Pinpoint the cell where the given text exists, returning its (x, y) midpoint coordinate. 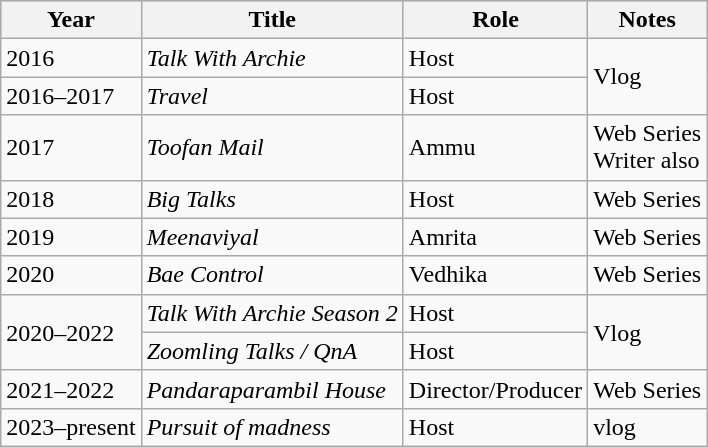
2020 (71, 275)
Big Talks (272, 199)
Notes (648, 20)
Meenaviyal (272, 237)
Role (495, 20)
Ammu (495, 148)
Talk With Archie (272, 58)
Amrita (495, 237)
2018 (71, 199)
Web SeriesWriter also (648, 148)
2023–present (71, 427)
Zoomling Talks / QnA (272, 351)
Title (272, 20)
2017 (71, 148)
Talk With Archie Season 2 (272, 313)
Vedhika (495, 275)
Travel (272, 96)
Bae Control (272, 275)
Pandaraparambil House (272, 389)
2019 (71, 237)
vlog (648, 427)
2016–2017 (71, 96)
2020–2022 (71, 332)
2021–2022 (71, 389)
Toofan Mail (272, 148)
Director/Producer (495, 389)
2016 (71, 58)
Pursuit of madness (272, 427)
Year (71, 20)
